Output the (X, Y) coordinate of the center of the cell containing the given text.  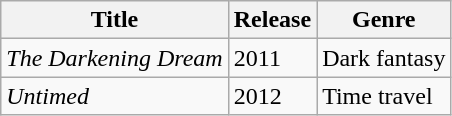
The Darkening Dream (114, 58)
Untimed (114, 96)
2012 (272, 96)
Time travel (384, 96)
Genre (384, 20)
2011 (272, 58)
Dark fantasy (384, 58)
Release (272, 20)
Title (114, 20)
